Detect which cell encompasses the target text, then output its [x, y] center coordinate. 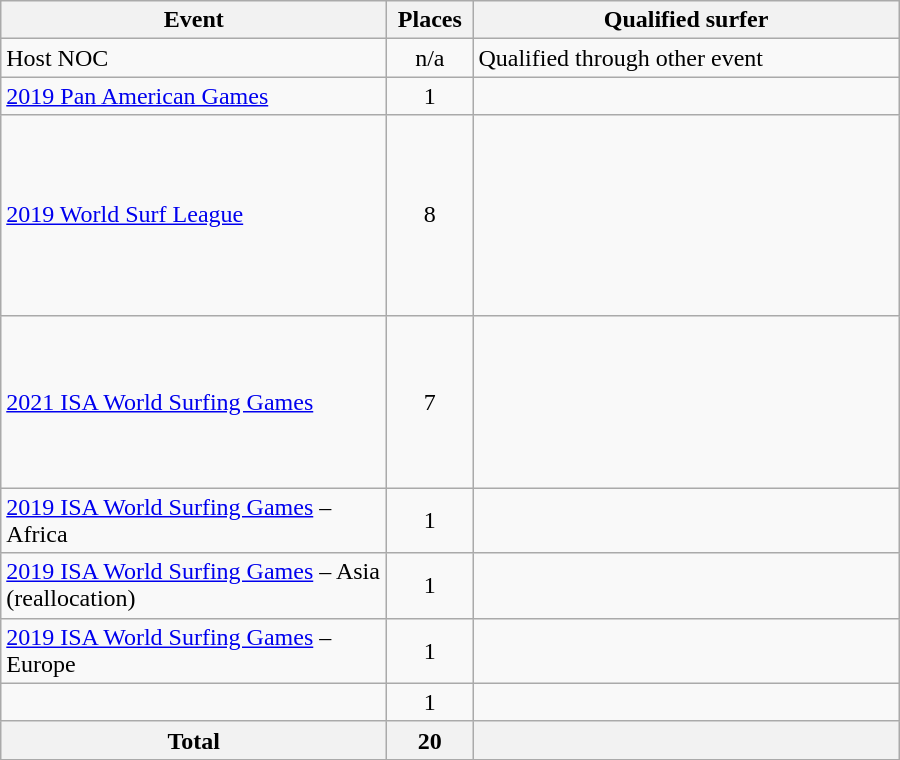
20 [430, 740]
Places [430, 20]
2019 World Surf League [194, 215]
2019 ISA World Surfing Games – Africa [194, 520]
2019 ISA World Surfing Games – Asia (reallocation) [194, 586]
7 [430, 402]
Event [194, 20]
Total [194, 740]
n/a [430, 58]
Qualified through other event [686, 58]
Host NOC [194, 58]
Qualified surfer [686, 20]
2019 ISA World Surfing Games – Europe [194, 650]
8 [430, 215]
2019 Pan American Games [194, 96]
2021 ISA World Surfing Games [194, 402]
